For the text-containing cell, return its midpoint in [X, Y] coordinate format. 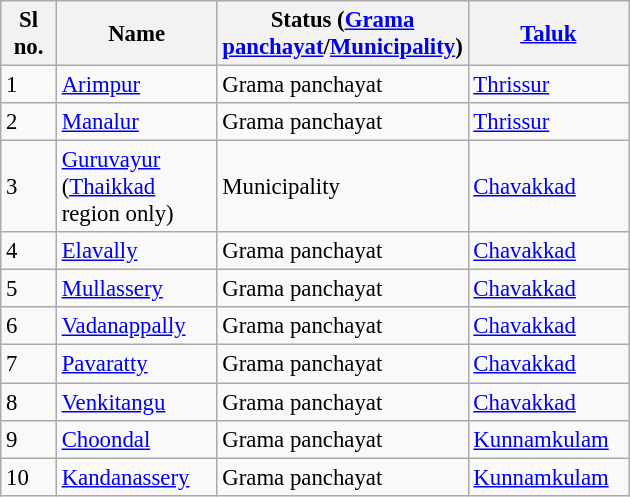
6 [29, 327]
10 [29, 477]
Sl no. [29, 34]
Elavally [136, 251]
Mullassery [136, 289]
Venkitangu [136, 402]
1 [29, 85]
5 [29, 289]
Guruvayur(Thaikkad region only) [136, 187]
2 [29, 122]
Status (Grama panchayat/Municipality) [342, 34]
Name [136, 34]
4 [29, 251]
Municipality [342, 187]
9 [29, 439]
Arimpur [136, 85]
8 [29, 402]
Vadanappally [136, 327]
3 [29, 187]
Taluk [548, 34]
Choondal [136, 439]
Kandanassery [136, 477]
Pavaratty [136, 364]
7 [29, 364]
Manalur [136, 122]
